Pinpoint the cell where the given text exists, returning its [x, y] midpoint coordinate. 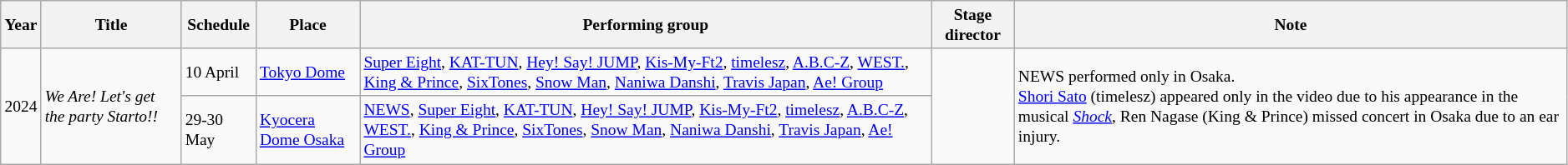
Note [1291, 25]
Schedule [219, 25]
Place [307, 25]
Kyocera Dome Osaka [307, 130]
10 April [219, 72]
Performing group [646, 25]
Year [21, 25]
Title [111, 25]
2024 [21, 107]
Super Eight, KAT-TUN, Hey! Say! JUMP, Kis-My-Ft2, timelesz, A.B.C-Z, WEST., King & Prince, SixTones, Snow Man, Naniwa Danshi, Travis Japan, Ae! Group [646, 72]
Tokyo Dome [307, 72]
29-30 May [219, 130]
Stage director [972, 25]
We Are! Let's get the party Starto!! [111, 107]
